Extract the (x, y) coordinate from the center of the cell holding the provided text.  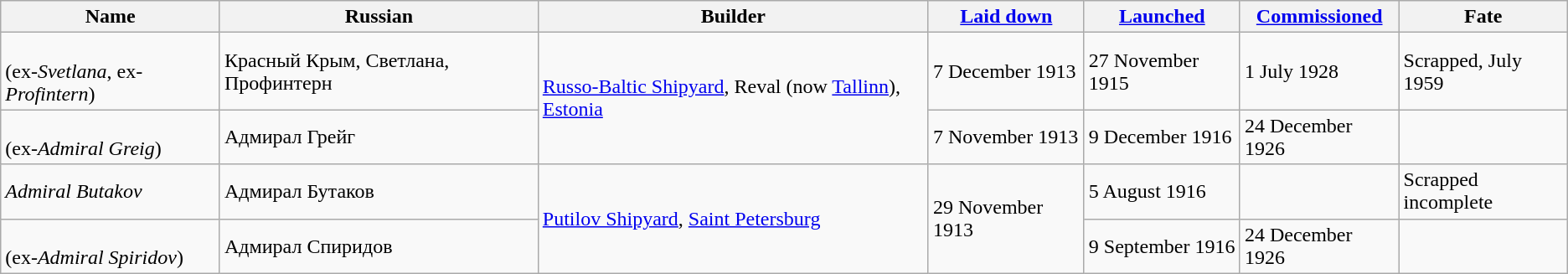
9 September 1916 (1162, 246)
29 November 1913 (1006, 219)
7 November 1913 (1006, 137)
(ex-Admiral Spiridov) (111, 246)
Laid down (1006, 17)
Адмирал Спиридов (379, 246)
Красный Крым, Светлана, Профинтерн (379, 71)
Fate (1483, 17)
Admiral Butakov (111, 191)
9 December 1916 (1162, 137)
Адмирал Бутаков (379, 191)
Commissioned (1319, 17)
Scrapped, July 1959 (1483, 71)
5 August 1916 (1162, 191)
(ex-Admiral Greig) (111, 137)
Scrapped incomplete (1483, 191)
7 December 1913 (1006, 71)
Launched (1162, 17)
27 November 1915 (1162, 71)
Russo-Baltic Shipyard, Reval (now Tallinn), Estonia (733, 99)
Builder (733, 17)
Putilov Shipyard, Saint Petersburg (733, 219)
Адмирал Грейг (379, 137)
Russian (379, 17)
(ex-Svetlana, ex-Profintern) (111, 71)
1 July 1928 (1319, 71)
Name (111, 17)
